Pinpoint the cell where the given text exists, returning its [x, y] midpoint coordinate. 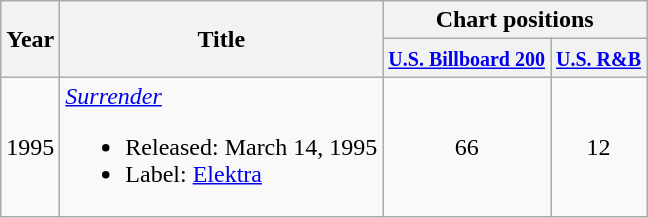
U.S. R&B [599, 58]
12 [599, 147]
U.S. Billboard 200 [467, 58]
Title [222, 39]
SurrenderReleased: March 14, 1995Label: Elektra [222, 147]
66 [467, 147]
1995 [30, 147]
Year [30, 39]
Chart positions [515, 20]
